Extract the [X, Y] coordinate from the center of the cell holding the provided text.  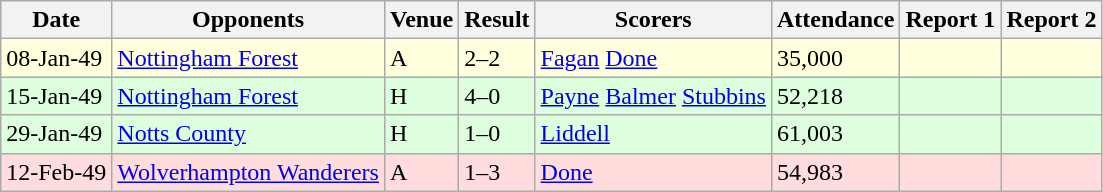
Venue [421, 20]
12-Feb-49 [56, 172]
15-Jan-49 [56, 96]
Liddell [653, 134]
Date [56, 20]
Wolverhampton Wanderers [248, 172]
4–0 [497, 96]
Opponents [248, 20]
Payne Balmer Stubbins [653, 96]
Scorers [653, 20]
29-Jan-49 [56, 134]
35,000 [835, 58]
Fagan Done [653, 58]
Attendance [835, 20]
Report 2 [1052, 20]
08-Jan-49 [56, 58]
1–0 [497, 134]
Result [497, 20]
61,003 [835, 134]
54,983 [835, 172]
Done [653, 172]
Report 1 [950, 20]
Notts County [248, 134]
52,218 [835, 96]
2–2 [497, 58]
1–3 [497, 172]
